Search for the cell housing the specified text and yield its (x, y) center coordinate. 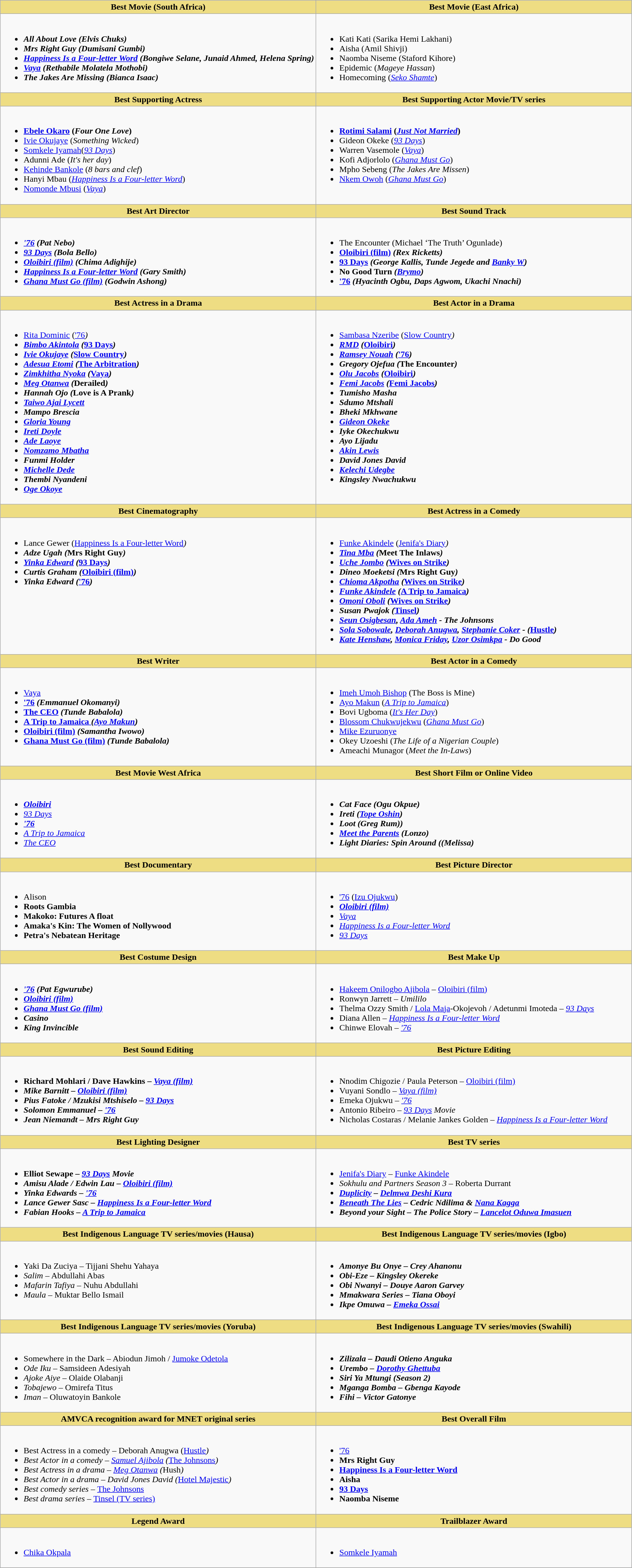
AlisonRoots GambiaMakoko: Futures A floatAmaka's Kin: The Women of NollywoodPetra's Nebatean Heritage (158, 911)
Best Writer (158, 661)
'76 (Izu Ojukwu)Oloibiri (film)VayaHappiness Is a Four-letter Word93 Days (474, 911)
Lance Gewer (Happiness Is a Four-letter Word)Adze Ugah (Mrs Right Guy)Yinka Edward (93 Days)Curtis Graham (Oloibiri (film))Yinka Edward ('76) (158, 586)
Best Supporting Actress (158, 99)
Best Actor in a Drama (474, 303)
Best Sound Track (474, 211)
'76 (Pat Nebo)93 Days (Bola Bello)Oloibiri (film) (Chima Adighije)Happiness Is a Four-letter Word (Gary Smith)Ghana Must Go (film) (Godwin Ashong) (158, 257)
Amonye Bu Onye – Crey AhanonuObi-Eze – Kingsley OkerekeObi Nwanyi – Douye Aaron GarveyMmakwara Series – Tiana OboyiIkpe Omuwa – Emeka Ossai (474, 1280)
Best Movie West Africa (158, 773)
Chika Okpala (158, 1548)
Kati Kati (Sarika Hemi Lakhani)Aisha (Amil Shivji)Naomba Niseme (Staford Kihore)Epidemic (Mageye Hassan)Homecoming (Seko Shamte) (474, 53)
'76Mrs Right GuyHappiness Is a Four-letter WordAisha93 DaysNaomba Niseme (474, 1470)
Best Costume Design (158, 957)
Best Supporting Actor Movie/TV series (474, 99)
Best Sound Editing (158, 1050)
AMVCA recognition award for MNET original series (158, 1419)
Best Short Film or Online Video (474, 773)
Best Indigenous Language TV series/movies (Hausa) (158, 1234)
Zilizala – Daudi Otieno AngukaUrembo – Dorothy GhettubaSiri Ya Mtungi (Season 2)Mganga Bomba – Gbenga KayodeFihi – Victor Gatonye (474, 1372)
Yaki Da Zuciya – Tijjani Shehu YahayaSalim – Abdullahi AbasMafarin Tafiya – Nuhu AbdullahiMaula – Muktar Bello Ismail (158, 1280)
Vaya'76 (Emmanuel Okomanyi)The CEO (Tunde Babalola)A Trip to Jamaica (Ayo Makun)Oloibiri (film) (Samantha Iwowo)Ghana Must Go (film) (Tunde Babalola) (158, 717)
Best Overall Film (474, 1419)
Best Art Director (158, 211)
Cat Face (Ogu Okpue)Ireti (Tope Oshin)Loot (Greg Rum))Meet the Parents (Lonzo)Light Diaries: Spin Around ((Melissa) (474, 819)
Best Actor in a Comedy (474, 661)
Best Indigenous Language TV series/movies (Yoruba) (158, 1326)
Trailblazer Award (474, 1521)
Best Documentary (158, 865)
Best Movie (South Africa) (158, 7)
Somkele Iyamah (474, 1548)
Oloibiri93 Days'76A Trip to JamaicaThe CEO (158, 819)
Best Lighting Designer (158, 1142)
Best Movie (East Africa) (474, 7)
Best Indigenous Language TV series/movies (Igbo) (474, 1234)
Best Picture Director (474, 865)
Best Cinematography (158, 511)
'76 (Pat Egwurube)Oloibiri (film)Ghana Must Go (film)CasinoKing Invincible (158, 1003)
Best Indigenous Language TV series/movies (Swahili) (474, 1326)
Best TV series (474, 1142)
Best Actress in a Comedy (474, 511)
Best Actress in a Drama (158, 303)
Best Picture Editing (474, 1050)
Best Make Up (474, 957)
Legend Award (158, 1521)
